Detect which cell encompasses the target text, then output its [x, y] center coordinate. 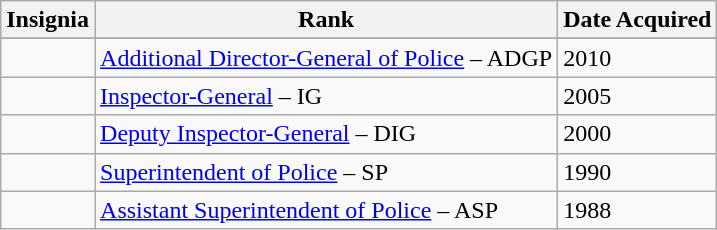
1990 [638, 172]
Inspector-General – IG [326, 96]
Superintendent of Police – SP [326, 172]
Additional Director-General of Police – ADGP [326, 58]
Deputy Inspector-General – DIG [326, 134]
Assistant Superintendent of Police – ASP [326, 210]
1988 [638, 210]
Rank [326, 20]
2005 [638, 96]
2010 [638, 58]
Insignia [48, 20]
2000 [638, 134]
Date Acquired [638, 20]
